Identify which cell holds the provided text, then report its (X, Y) central coordinate. 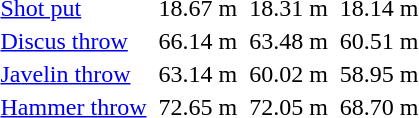
63.14 m (198, 74)
66.14 m (198, 41)
63.48 m (289, 41)
60.02 m (289, 74)
